Search for the cell housing the specified text and yield its [X, Y] center coordinate. 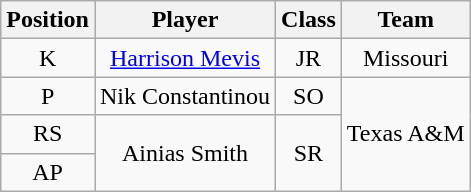
SO [309, 96]
Texas A&M [406, 134]
RS [48, 134]
Team [406, 20]
Position [48, 20]
P [48, 96]
K [48, 58]
Nik Constantinou [184, 96]
Missouri [406, 58]
AP [48, 172]
Harrison Mevis [184, 58]
Class [309, 20]
JR [309, 58]
Player [184, 20]
SR [309, 153]
Ainias Smith [184, 153]
